Provide the [X, Y] coordinate of the cell's center where the given text is located.  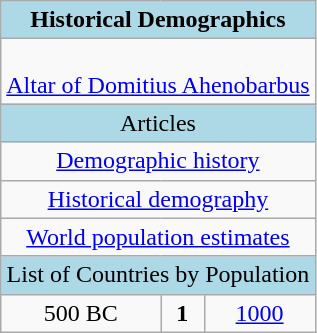
Altar of Domitius Ahenobarbus [158, 72]
Historical Demographics [158, 20]
List of Countries by Population [158, 275]
Historical demography [158, 199]
500 BC [81, 313]
1000 [260, 313]
World population estimates [158, 237]
Demographic history [158, 161]
Articles [158, 123]
1 [182, 313]
